Find where the given text appears and provide that cell's center as [x, y] coordinate. 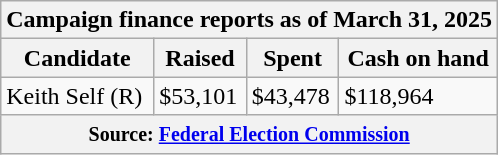
Raised [200, 58]
Keith Self (R) [78, 96]
Cash on hand [418, 58]
Candidate [78, 58]
Spent [292, 58]
Source: Federal Election Commission [250, 134]
Campaign finance reports as of March 31, 2025 [250, 20]
$43,478 [292, 96]
$53,101 [200, 96]
$118,964 [418, 96]
